Locate the cell with the specified text and output its [x, y] center coordinate. 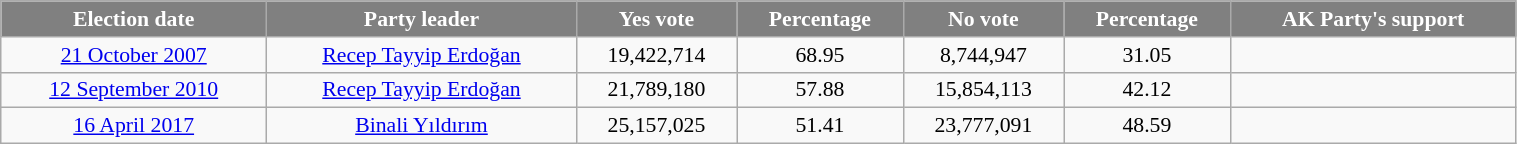
15,854,113 [983, 91]
AK Party's support [1373, 19]
Yes vote [656, 19]
21,789,180 [656, 91]
19,422,714 [656, 55]
21 October 2007 [134, 55]
Party leader [422, 19]
25,157,025 [656, 126]
57.88 [820, 91]
48.59 [1148, 126]
31.05 [1148, 55]
8,744,947 [983, 55]
68.95 [820, 55]
12 September 2010 [134, 91]
23,777,091 [983, 126]
42.12 [1148, 91]
No vote [983, 19]
Binali Yıldırım [422, 126]
51.41 [820, 126]
Election date [134, 19]
16 April 2017 [134, 126]
